Return [x, y] of the center of cell containing provided text 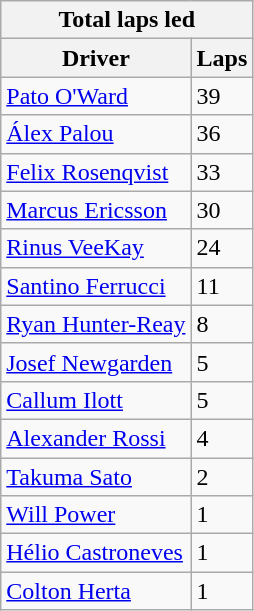
Alexander Rossi [96, 438]
36 [222, 134]
Laps [222, 58]
11 [222, 286]
Rinus VeeKay [96, 248]
Driver [96, 58]
Marcus Ericsson [96, 210]
Pato O'Ward [96, 96]
Santino Ferrucci [96, 286]
Felix Rosenqvist [96, 172]
8 [222, 324]
33 [222, 172]
Ryan Hunter-Reay [96, 324]
4 [222, 438]
Callum Ilott [96, 400]
Colton Herta [96, 591]
Total laps led [127, 20]
Hélio Castroneves [96, 553]
Will Power [96, 515]
Álex Palou [96, 134]
2 [222, 477]
30 [222, 210]
24 [222, 248]
39 [222, 96]
Josef Newgarden [96, 362]
Takuma Sato [96, 477]
